Return (x, y) of the center of cell containing provided text 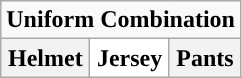
Pants (204, 58)
Helmet (46, 58)
Jersey (130, 58)
Uniform Combination (121, 20)
